Detect which cell encompasses the target text, then output its [x, y] center coordinate. 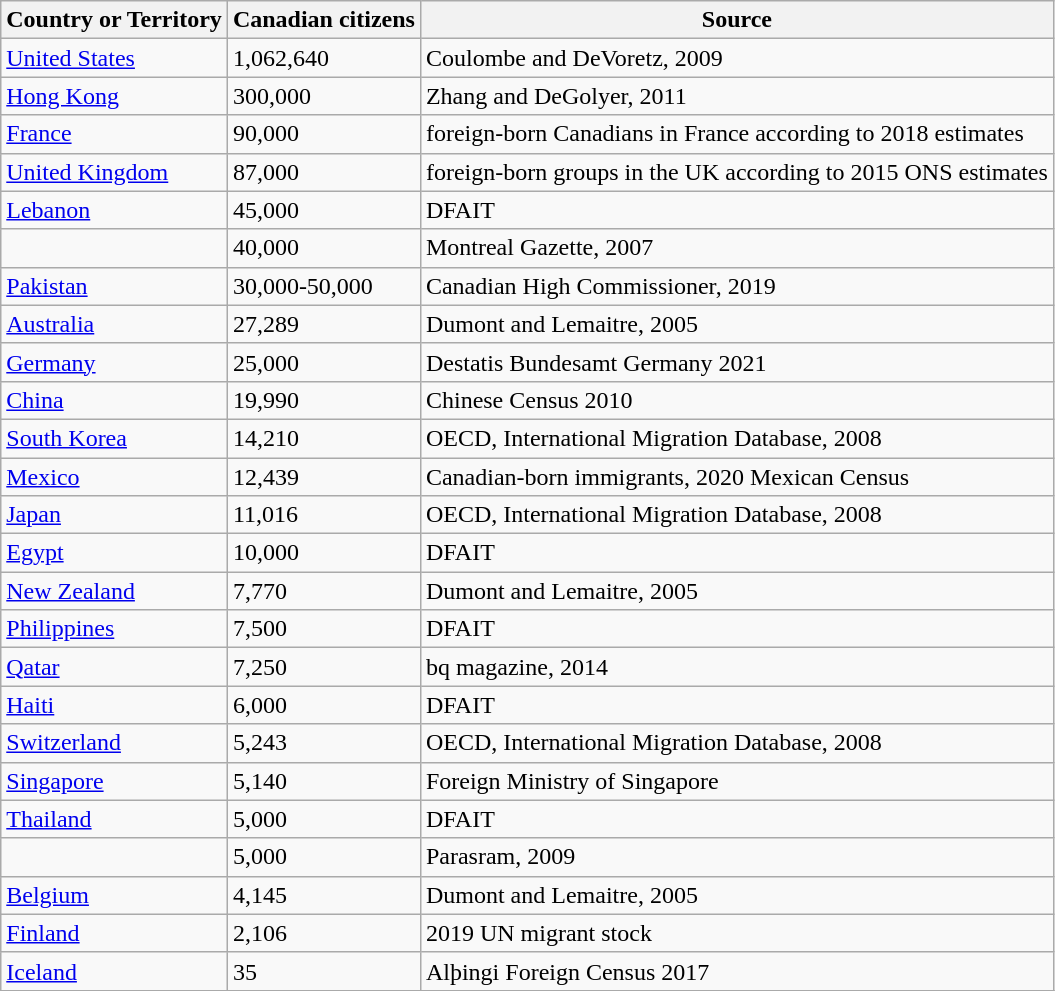
Thailand [114, 819]
Montreal Gazette, 2007 [736, 248]
China [114, 400]
Iceland [114, 971]
Chinese Census 2010 [736, 400]
Japan [114, 515]
7,500 [324, 629]
2019 UN migrant stock [736, 933]
300,000 [324, 96]
South Korea [114, 438]
Finland [114, 933]
Coulombe and DeVoretz, 2009 [736, 58]
Germany [114, 362]
Parasram, 2009 [736, 857]
United States [114, 58]
19,990 [324, 400]
Pakistan [114, 286]
12,439 [324, 477]
11,016 [324, 515]
Egypt [114, 553]
foreign-born Canadians in France according to 2018 estimates [736, 134]
45,000 [324, 210]
1,062,640 [324, 58]
27,289 [324, 324]
10,000 [324, 553]
Switzerland [114, 743]
7,250 [324, 667]
30,000-50,000 [324, 286]
New Zealand [114, 591]
Canadian High Commissioner, 2019 [736, 286]
Foreign Ministry of Singapore [736, 781]
Qatar [114, 667]
Belgium [114, 895]
United Kingdom [114, 172]
87,000 [324, 172]
Australia [114, 324]
7,770 [324, 591]
Canadian citizens [324, 20]
Canadian-born immigrants, 2020 Mexican Census [736, 477]
14,210 [324, 438]
Source [736, 20]
Lebanon [114, 210]
Zhang and DeGolyer, 2011 [736, 96]
Alþingi Foreign Census 2017 [736, 971]
2,106 [324, 933]
Hong Kong [114, 96]
5,140 [324, 781]
5,243 [324, 743]
35 [324, 971]
Destatis Bundesamt Germany 2021 [736, 362]
Mexico [114, 477]
Country or Territory [114, 20]
France [114, 134]
90,000 [324, 134]
foreign-born groups in the UK according to 2015 ONS estimates [736, 172]
40,000 [324, 248]
Philippines [114, 629]
6,000 [324, 705]
Singapore [114, 781]
Haiti [114, 705]
4,145 [324, 895]
bq magazine, 2014 [736, 667]
25,000 [324, 362]
